Output the [x, y] coordinate of the center of the cell containing the given text.  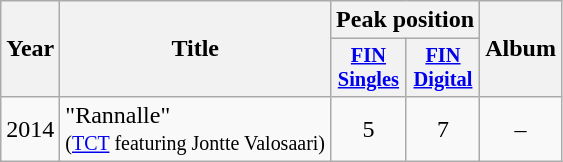
Year [30, 49]
FIN Digital [442, 68]
– [521, 128]
FIN Singles [369, 68]
"Rannalle" (TCT featuring Jontte Valosaari) [196, 128]
7 [442, 128]
Title [196, 49]
5 [369, 128]
2014 [30, 128]
Peak position [406, 20]
Album [521, 49]
